Locate the cell with the specified text and output its [x, y] center coordinate. 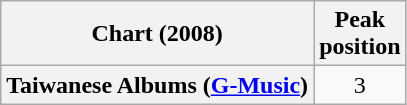
Peakposition [360, 34]
Chart (2008) [158, 34]
3 [360, 85]
Taiwanese Albums (G-Music) [158, 85]
